For the text-containing cell, return its midpoint in (X, Y) coordinate format. 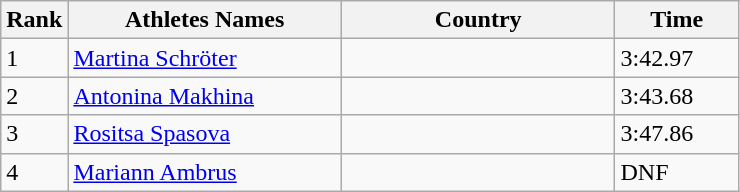
Antonina Makhina (205, 96)
Martina Schröter (205, 58)
3:47.86 (677, 134)
Time (677, 20)
1 (34, 58)
2 (34, 96)
DNF (677, 172)
Country (478, 20)
Athletes Names (205, 20)
4 (34, 172)
Rositsa Spasova (205, 134)
Rank (34, 20)
3 (34, 134)
Mariann Ambrus (205, 172)
3:43.68 (677, 96)
3:42.97 (677, 58)
